Pinpoint the cell where the given text exists, returning its (x, y) midpoint coordinate. 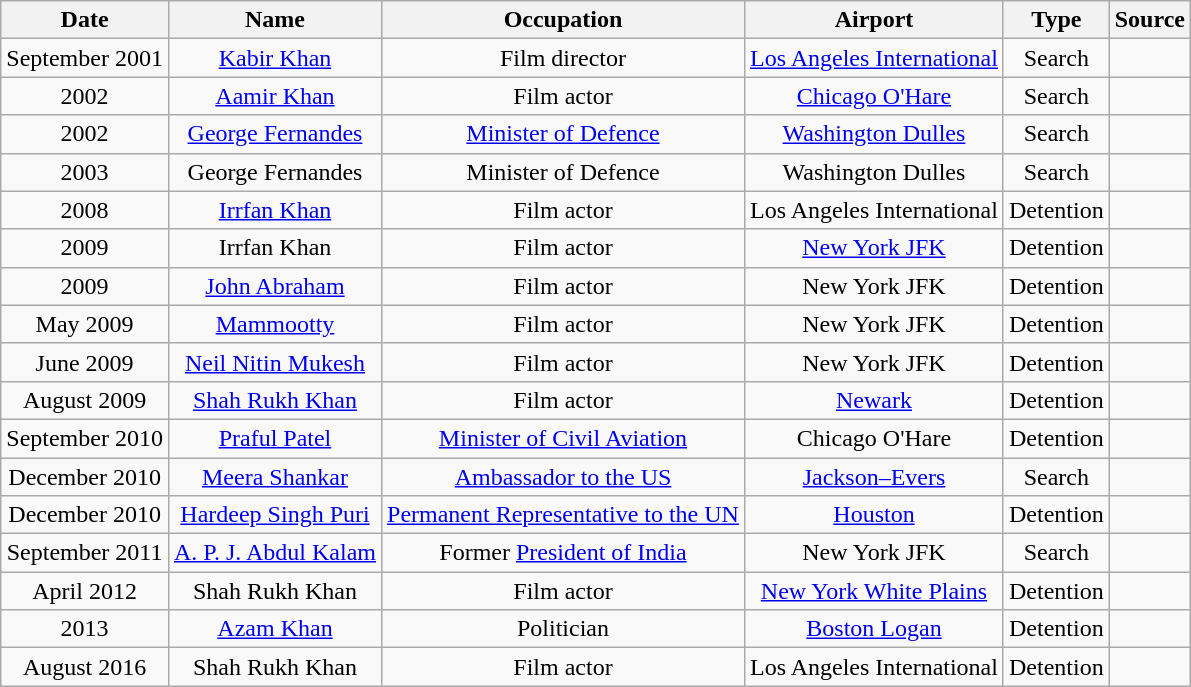
September 2001 (85, 58)
Politician (564, 629)
Meera Shankar (274, 477)
August 2016 (85, 667)
Praful Patel (274, 438)
August 2009 (85, 400)
Minister of Civil Aviation (564, 438)
Mammootty (274, 324)
September 2011 (85, 553)
2008 (85, 210)
September 2010 (85, 438)
Azam Khan (274, 629)
Boston Logan (874, 629)
Occupation (564, 20)
Hardeep Singh Puri (274, 515)
Aamir Khan (274, 96)
2003 (85, 172)
Newark (874, 400)
Source (1150, 20)
May 2009 (85, 324)
Name (274, 20)
Kabir Khan (274, 58)
Film director (564, 58)
New York White Plains (874, 591)
Ambassador to the US (564, 477)
Neil Nitin Mukesh (274, 362)
Date (85, 20)
Airport (874, 20)
Former President of India (564, 553)
2013 (85, 629)
Jackson–Evers (874, 477)
John Abraham (274, 286)
April 2012 (85, 591)
Houston (874, 515)
Type (1056, 20)
June 2009 (85, 362)
Permanent Representative to the UN (564, 515)
A. P. J. Abdul Kalam (274, 553)
